Output the [X, Y] coordinate of the center of the cell containing the given text.  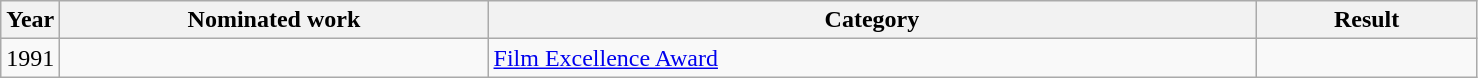
Year [30, 20]
Nominated work [274, 20]
Category [872, 20]
Film Excellence Award [872, 58]
1991 [30, 58]
Result [1366, 20]
